Determine the [X, Y] coordinate at the center of the cell enclosing the given text.  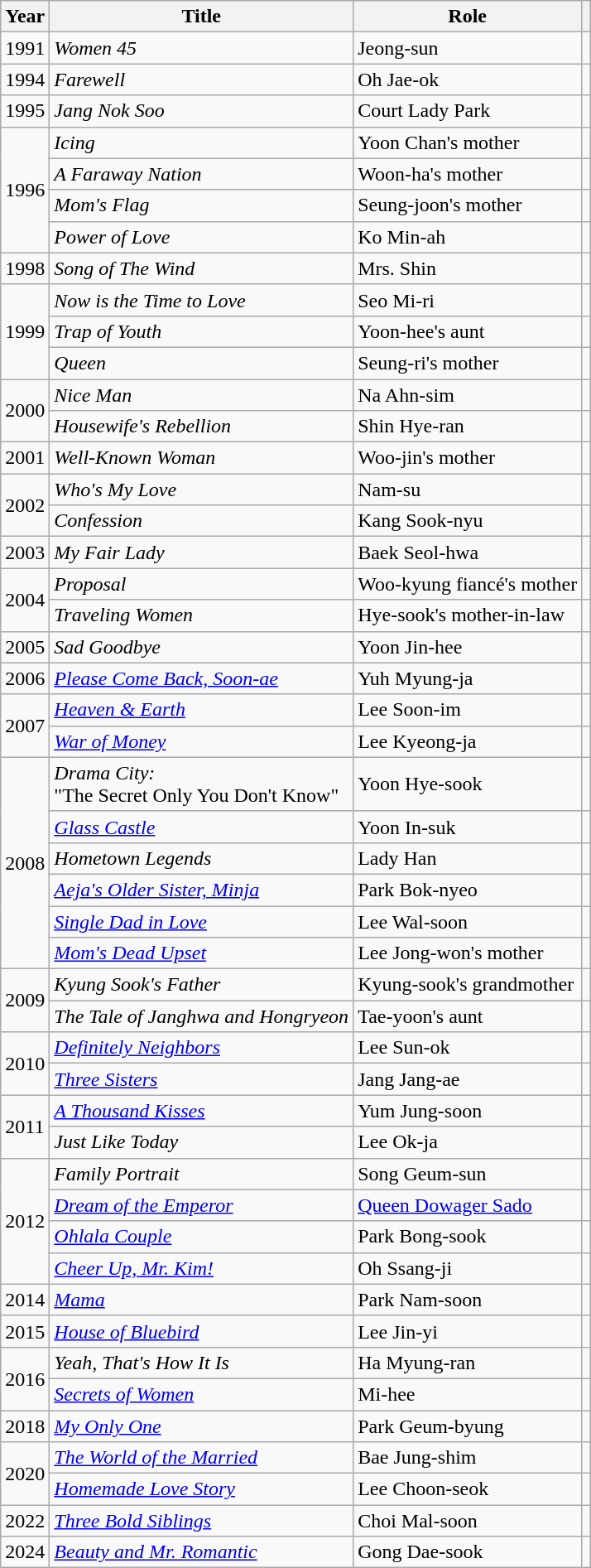
Jang Jang-ae [468, 1079]
Three Bold Siblings [202, 1521]
Nam-su [468, 490]
A Thousand Kisses [202, 1111]
Yoon In-suk [468, 827]
The World of the Married [202, 1458]
2024 [25, 1552]
Baek Seol-hwa [468, 552]
Jeong-sun [468, 48]
Gong Dae-sook [468, 1552]
2007 [25, 726]
2005 [25, 647]
Yoon Chan's mother [468, 142]
2014 [25, 1300]
1995 [25, 111]
The Tale of Janghwa and Hongryeon [202, 1016]
Farewell [202, 80]
2009 [25, 1001]
Three Sisters [202, 1079]
Park Nam-soon [468, 1300]
Lee Kyeong-ja [468, 741]
Kang Sook-nyu [468, 521]
2000 [25, 411]
Song of The Wind [202, 268]
2012 [25, 1221]
Ha Myung-ran [468, 1363]
Oh Ssang-ji [468, 1268]
Mama [202, 1300]
1991 [25, 48]
Year [25, 17]
2011 [25, 1127]
Bae Jung-shim [468, 1458]
Cheer Up, Mr. Kim! [202, 1268]
Shin Hye-ran [468, 427]
Now is the Time to Love [202, 300]
Aeja's Older Sister, Minja [202, 890]
Lee Sun-ok [468, 1048]
My Fair Lady [202, 552]
Seung-joon's mother [468, 205]
2003 [25, 552]
Tae-yoon's aunt [468, 1016]
Housewife's Rebellion [202, 427]
Sad Goodbye [202, 647]
Just Like Today [202, 1142]
Lady Han [468, 858]
Yuh Myung-ja [468, 678]
Park Bong-sook [468, 1237]
Drama City:"The Secret Only You Don't Know" [202, 784]
Women 45 [202, 48]
Beauty and Mr. Romantic [202, 1552]
Mi-hee [468, 1394]
Secrets of Women [202, 1394]
Seung-ri's mother [468, 363]
Woo-kyung fiancé's mother [468, 584]
2020 [25, 1474]
1996 [25, 190]
Confession [202, 521]
Lee Jong-won's mother [468, 953]
2016 [25, 1378]
2006 [25, 678]
Yoon Hye-sook [468, 784]
Single Dad in Love [202, 922]
My Only One [202, 1426]
Yoon Jin-hee [468, 647]
Heaven & Earth [202, 710]
Seo Mi-ri [468, 300]
Power of Love [202, 237]
Kyung Sook's Father [202, 985]
Mrs. Shin [468, 268]
2008 [25, 863]
2018 [25, 1426]
Woo-jin's mother [468, 458]
Ko Min-ah [468, 237]
Icing [202, 142]
Oh Jae-ok [468, 80]
Choi Mal-soon [468, 1521]
Mom's Flag [202, 205]
1999 [25, 331]
2001 [25, 458]
Role [468, 17]
Park Geum-byung [468, 1426]
Lee Wal-soon [468, 922]
Dream of the Emperor [202, 1205]
Yeah, That's How It Is [202, 1363]
Nice Man [202, 395]
Ohlala Couple [202, 1237]
Hometown Legends [202, 858]
Traveling Women [202, 615]
Definitely Neighbors [202, 1048]
Court Lady Park [468, 111]
Woon-ha's mother [468, 174]
Family Portrait [202, 1174]
Mom's Dead Upset [202, 953]
1998 [25, 268]
War of Money [202, 741]
2010 [25, 1064]
2015 [25, 1331]
Song Geum-sun [468, 1174]
Jang Nok Soo [202, 111]
Kyung-sook's grandmother [468, 985]
Well-Known Woman [202, 458]
A Faraway Nation [202, 174]
2004 [25, 600]
Proposal [202, 584]
Hye-sook's mother-in-law [468, 615]
Lee Jin-yi [468, 1331]
Yum Jung-soon [468, 1111]
Na Ahn-sim [468, 395]
Park Bok-nyeo [468, 890]
Title [202, 17]
Lee Soon-im [468, 710]
Queen Dowager Sado [468, 1205]
Homemade Love Story [202, 1489]
Yoon-hee's aunt [468, 331]
Glass Castle [202, 827]
Please Come Back, Soon-ae [202, 678]
Who's My Love [202, 490]
2002 [25, 505]
House of Bluebird [202, 1331]
Trap of Youth [202, 331]
Queen [202, 363]
Lee Ok-ja [468, 1142]
Lee Choon-seok [468, 1489]
2022 [25, 1521]
1994 [25, 80]
